Output the (x, y) coordinate of the center of the cell containing the given text.  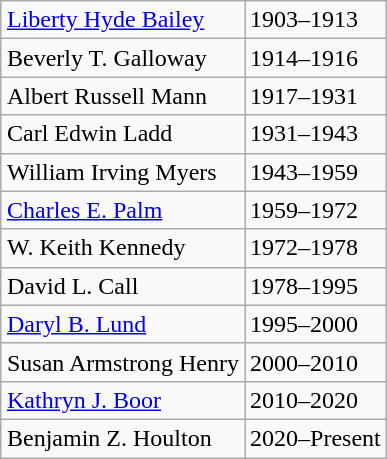
1972–1978 (316, 248)
2000–2010 (316, 362)
1931–1943 (316, 134)
Charles E. Palm (122, 210)
Daryl B. Lund (122, 324)
1978–1995 (316, 286)
1943–1959 (316, 172)
Beverly T. Galloway (122, 58)
William Irving Myers (122, 172)
David L. Call (122, 286)
Susan Armstrong Henry (122, 362)
2020–Present (316, 438)
Liberty Hyde Bailey (122, 20)
W. Keith Kennedy (122, 248)
1914–1916 (316, 58)
1995–2000 (316, 324)
Benjamin Z. Houlton (122, 438)
Carl Edwin Ladd (122, 134)
1903–1913 (316, 20)
2010–2020 (316, 400)
1917–1931 (316, 96)
Albert Russell Mann (122, 96)
1959–1972 (316, 210)
Kathryn J. Boor (122, 400)
